Provide the (X, Y) coordinate of the cell's center where the given text is located.  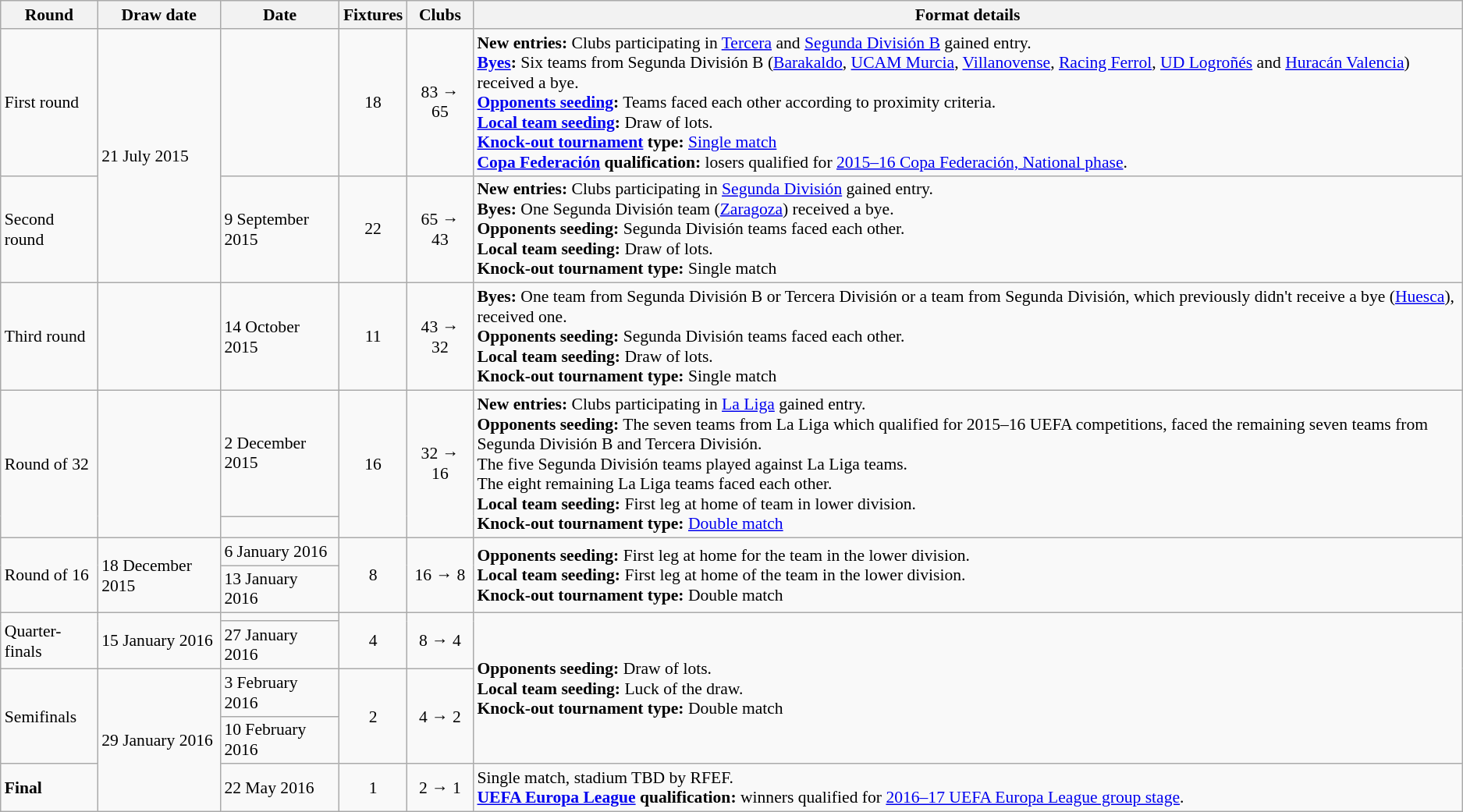
Round of 16 (49, 576)
10 February 2016 (279, 739)
Fixtures (373, 15)
First round (49, 103)
32 → 16 (440, 465)
Draw date (159, 15)
65 → 43 (440, 229)
27 January 2016 (279, 644)
16 → 8 (440, 576)
11 (373, 337)
Single match, stadium TBD by RFEF.UEFA Europa League qualification: winners qualified for 2016–17 UEFA Europa League group stage. (968, 788)
14 October 2015 (279, 337)
2 → 1 (440, 788)
43 → 32 (440, 337)
Third round (49, 337)
Final (49, 788)
29 January 2016 (159, 739)
18 (373, 103)
22 (373, 229)
9 September 2015 (279, 229)
2 December 2015 (279, 454)
18 December 2015 (159, 576)
16 (373, 465)
8 (373, 576)
2 (373, 716)
Second round (49, 229)
6 January 2016 (279, 551)
Round of 32 (49, 465)
Opponents seeding: Draw of lots.Local team seeding: Luck of the draw.Knock-out tournament type: Double match (968, 689)
Clubs (440, 15)
Semifinals (49, 716)
Round (49, 15)
21 July 2015 (159, 156)
Quarter-finals (49, 641)
15 January 2016 (159, 641)
22 May 2016 (279, 788)
13 January 2016 (279, 590)
1 (373, 788)
4 (373, 641)
3 February 2016 (279, 693)
4 → 2 (440, 716)
Format details (968, 15)
Date (279, 15)
83 → 65 (440, 103)
8 → 4 (440, 641)
